Search for the cell housing the specified text and yield its (X, Y) center coordinate. 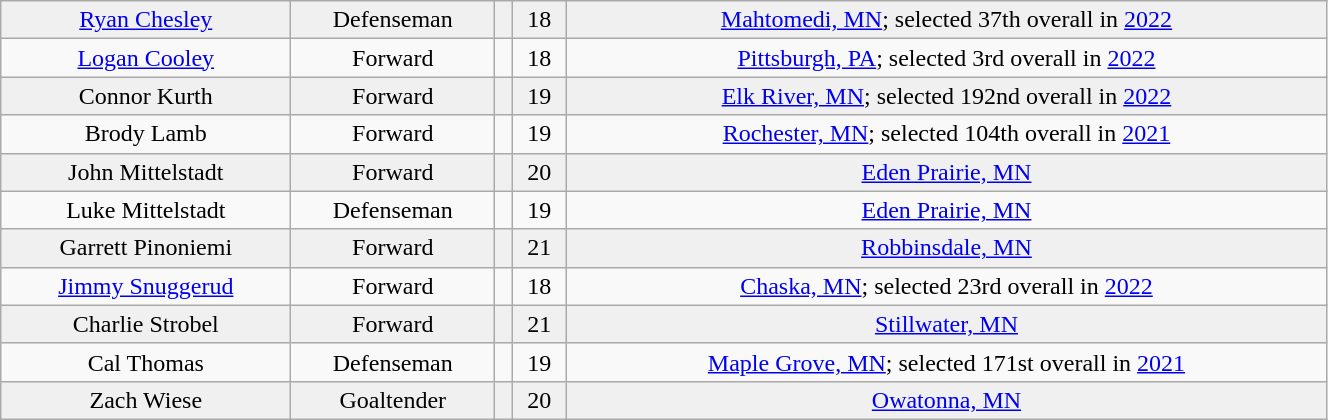
Charlie Strobel (146, 324)
Pittsburgh, PA; selected 3rd overall in 2022 (946, 58)
Chaska, MN; selected 23rd overall in 2022 (946, 286)
Goaltender (393, 400)
Stillwater, MN (946, 324)
Connor Kurth (146, 96)
Cal Thomas (146, 362)
Luke Mittelstadt (146, 210)
Zach Wiese (146, 400)
Jimmy Snuggerud (146, 286)
Rochester, MN; selected 104th overall in 2021 (946, 134)
Garrett Pinoniemi (146, 248)
Robbinsdale, MN (946, 248)
Ryan Chesley (146, 20)
Mahtomedi, MN; selected 37th overall in 2022 (946, 20)
Brody Lamb (146, 134)
Elk River, MN; selected 192nd overall in 2022 (946, 96)
Owatonna, MN (946, 400)
John Mittelstadt (146, 172)
Logan Cooley (146, 58)
Maple Grove, MN; selected 171st overall in 2021 (946, 362)
